Capture the cell that displays the provided text and extract its [x, y] central coordinate. 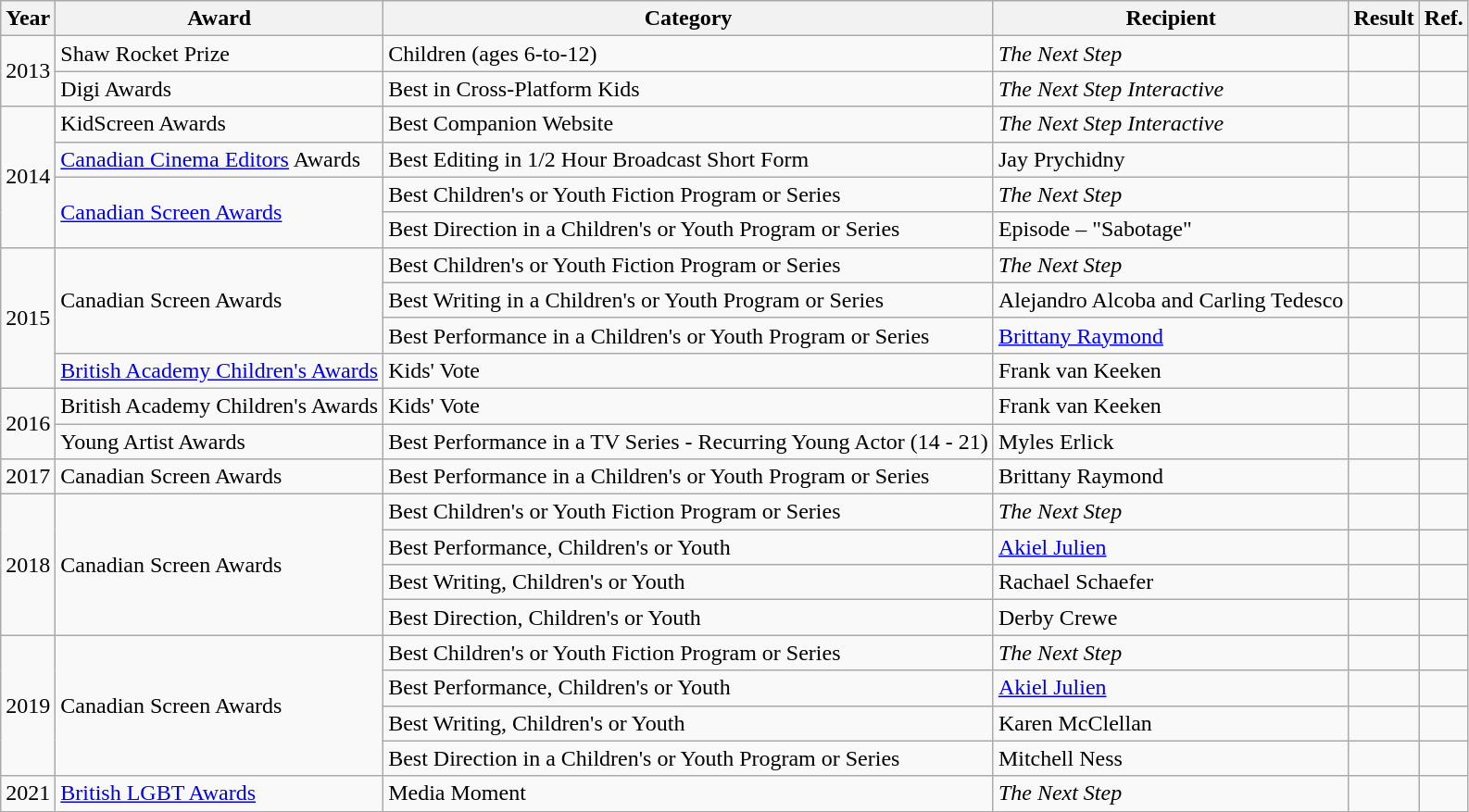
Best Companion Website [689, 124]
Young Artist Awards [220, 442]
Best Writing in a Children's or Youth Program or Series [689, 300]
2019 [28, 706]
Media Moment [689, 793]
Best Editing in 1/2 Hour Broadcast Short Form [689, 159]
Jay Prychidny [1171, 159]
2015 [28, 318]
Mitchell Ness [1171, 758]
Derby Crewe [1171, 618]
2021 [28, 793]
Recipient [1171, 19]
KidScreen Awards [220, 124]
Shaw Rocket Prize [220, 54]
2016 [28, 423]
Canadian Cinema Editors Awards [220, 159]
Alejandro Alcoba and Carling Tedesco [1171, 300]
2017 [28, 477]
Result [1384, 19]
Best Direction, Children's or Youth [689, 618]
Year [28, 19]
Myles Erlick [1171, 442]
British LGBT Awards [220, 793]
Karen McClellan [1171, 723]
2018 [28, 565]
2014 [28, 177]
Episode – "Sabotage" [1171, 230]
Best Performance in a TV Series - Recurring Young Actor (14 - 21) [689, 442]
Category [689, 19]
Rachael Schaefer [1171, 582]
Best in Cross-Platform Kids [689, 89]
Award [220, 19]
2013 [28, 71]
Ref. [1443, 19]
Children (ages 6-to-12) [689, 54]
Digi Awards [220, 89]
